Extract the [X, Y] coordinate from the center of the cell holding the provided text.  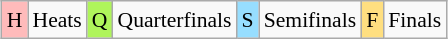
Semifinals [310, 20]
H [15, 20]
Q [100, 20]
S [248, 20]
Quarterfinals [175, 20]
Finals [414, 20]
Heats [58, 20]
F [372, 20]
